Return the [X, Y] coordinate for the center point of the cell that contains the specified text.  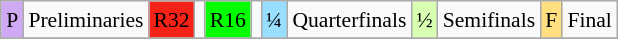
R16 [228, 20]
Quarterfinals [349, 20]
P [12, 20]
Semifinals [489, 20]
F [551, 20]
Final [590, 20]
R32 [172, 20]
½ [424, 20]
¼ [274, 20]
Preliminaries [86, 20]
